Scan for the cell matching the given text and deliver its [x, y] coordinate at center. 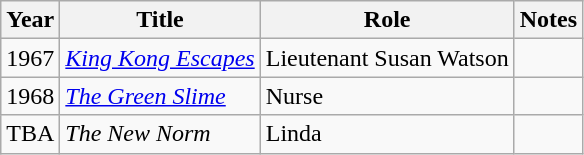
Linda [387, 134]
Notes [548, 20]
Year [30, 20]
TBA [30, 134]
The Green Slime [160, 96]
1968 [30, 96]
Nurse [387, 96]
Role [387, 20]
Title [160, 20]
King Kong Escapes [160, 58]
The New Norm [160, 134]
Lieutenant Susan Watson [387, 58]
1967 [30, 58]
